Find where the given text appears and provide that cell's center as (X, Y) coordinate. 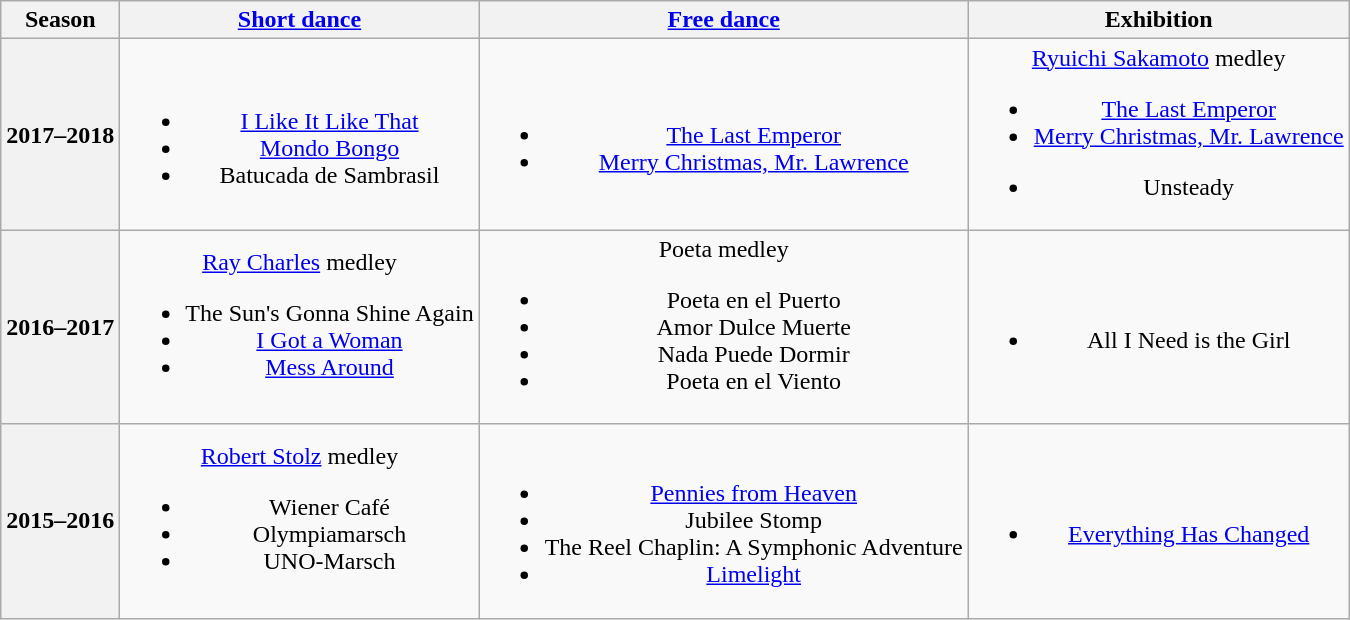
I Like It Like That Mondo Bongo Batucada de Sambrasil (300, 134)
Ryuichi Sakamoto medleyThe Last EmperorMerry Christmas, Mr. LawrenceUnsteady (1158, 134)
The Last Emperor Merry Christmas, Mr. Lawrence (724, 134)
2015–2016 (60, 521)
2017–2018 (60, 134)
2016–2017 (60, 327)
Free dance (724, 20)
Short dance (300, 20)
Everything Has Changed (1158, 521)
Ray Charles medley The Sun's Gonna Shine Again I Got a Woman Mess Around (300, 327)
All I Need is the Girl (1158, 327)
Exhibition (1158, 20)
Pennies from Heaven Jubilee Stomp The Reel Chaplin: A Symphonic Adventure Limelight (724, 521)
Poeta medleyPoeta en el PuertoAmor Dulce MuerteNada Puede DormirPoeta en el Viento (724, 327)
Season (60, 20)
Robert Stolz medley Wiener Café Olympiamarsch UNO-Marsch (300, 521)
